From the cell containing the given text, extract its center point as [x, y] coordinate. 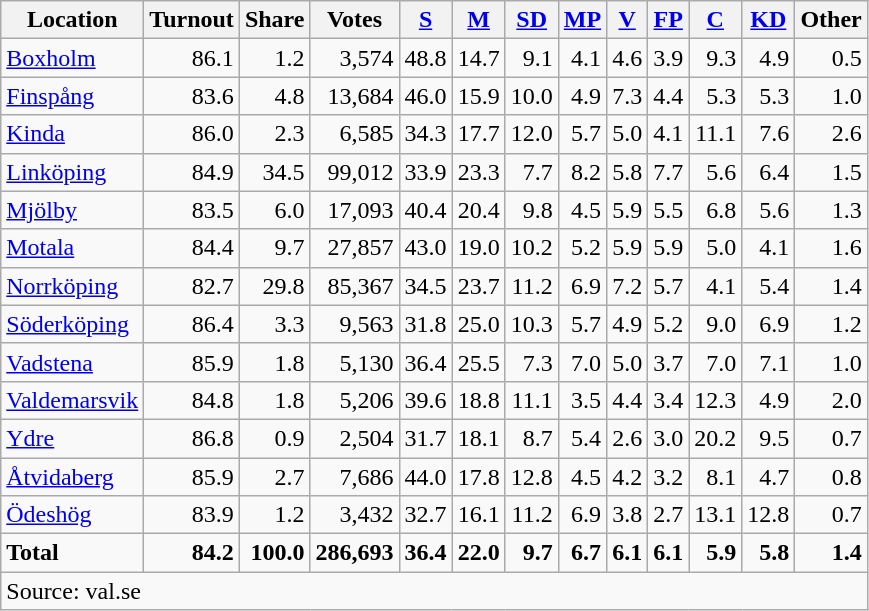
13,684 [354, 96]
Source: val.se [434, 591]
Motala [72, 248]
C [716, 20]
83.6 [192, 96]
17.8 [478, 477]
Share [274, 20]
31.7 [426, 438]
29.8 [274, 286]
9.8 [532, 210]
43.0 [426, 248]
25.5 [478, 362]
7.6 [768, 134]
5.5 [668, 210]
83.9 [192, 515]
7.2 [628, 286]
Mjölby [72, 210]
12.3 [716, 400]
M [478, 20]
19.0 [478, 248]
39.6 [426, 400]
Finspång [72, 96]
34.3 [426, 134]
KD [768, 20]
V [628, 20]
Votes [354, 20]
3.0 [668, 438]
MP [582, 20]
17.7 [478, 134]
18.8 [478, 400]
3.4 [668, 400]
32.7 [426, 515]
Valdemarsvik [72, 400]
3.9 [668, 58]
Norrköping [72, 286]
84.2 [192, 553]
27,857 [354, 248]
SD [532, 20]
31.8 [426, 324]
14.7 [478, 58]
86.8 [192, 438]
20.4 [478, 210]
Location [72, 20]
2,504 [354, 438]
1.5 [831, 172]
44.0 [426, 477]
15.9 [478, 96]
286,693 [354, 553]
0.5 [831, 58]
0.8 [831, 477]
8.1 [716, 477]
83.5 [192, 210]
1.3 [831, 210]
40.4 [426, 210]
13.1 [716, 515]
48.8 [426, 58]
7,686 [354, 477]
86.1 [192, 58]
99,012 [354, 172]
Ydre [72, 438]
Turnout [192, 20]
4.7 [768, 477]
86.0 [192, 134]
84.4 [192, 248]
9,563 [354, 324]
3.8 [628, 515]
17,093 [354, 210]
3.3 [274, 324]
9.1 [532, 58]
6.8 [716, 210]
12.0 [532, 134]
20.2 [716, 438]
Kinda [72, 134]
8.2 [582, 172]
25.0 [478, 324]
4.6 [628, 58]
6,585 [354, 134]
5,130 [354, 362]
100.0 [274, 553]
8.7 [532, 438]
6.0 [274, 210]
6.4 [768, 172]
10.3 [532, 324]
9.0 [716, 324]
7.1 [768, 362]
9.3 [716, 58]
FP [668, 20]
16.1 [478, 515]
Ödeshög [72, 515]
3,574 [354, 58]
10.2 [532, 248]
Total [72, 553]
Åtvidaberg [72, 477]
0.9 [274, 438]
23.3 [478, 172]
S [426, 20]
3.5 [582, 400]
1.6 [831, 248]
Vadstena [72, 362]
84.9 [192, 172]
3,432 [354, 515]
22.0 [478, 553]
6.7 [582, 553]
5,206 [354, 400]
4.8 [274, 96]
3.2 [668, 477]
Boxholm [72, 58]
46.0 [426, 96]
86.4 [192, 324]
2.0 [831, 400]
23.7 [478, 286]
82.7 [192, 286]
Linköping [72, 172]
85,367 [354, 286]
Other [831, 20]
18.1 [478, 438]
3.7 [668, 362]
Söderköping [72, 324]
10.0 [532, 96]
33.9 [426, 172]
4.2 [628, 477]
2.3 [274, 134]
84.8 [192, 400]
9.5 [768, 438]
